Identify which cell holds the provided text, then report its (X, Y) central coordinate. 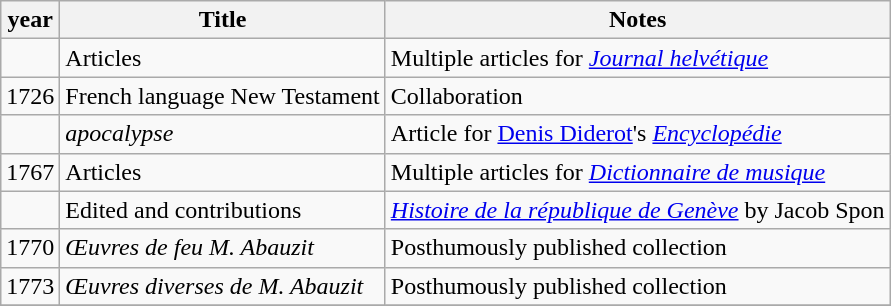
Œuvres de feu M. Abauzit (223, 248)
French language New Testament (223, 96)
Article for Denis Diderot's Encyclopédie (638, 134)
Notes (638, 20)
Multiple articles for Journal helvétique (638, 58)
Multiple articles for Dictionnaire de musique (638, 172)
Title (223, 20)
Edited and contributions (223, 210)
1767 (30, 172)
1770 (30, 248)
Œuvres diverses de M. Abauzit (223, 286)
Collaboration (638, 96)
apocalypse (223, 134)
1773 (30, 286)
year (30, 20)
1726 (30, 96)
Histoire de la république de Genève by Jacob Spon (638, 210)
